Search for the cell housing the specified text and yield its (x, y) center coordinate. 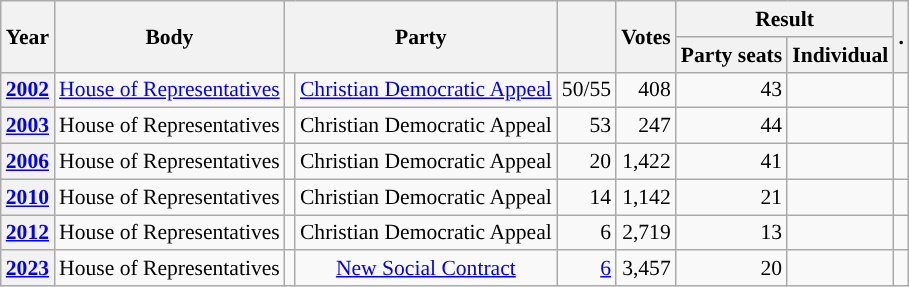
3,457 (646, 269)
Individual (840, 55)
13 (732, 233)
21 (732, 197)
Party (421, 36)
. (901, 36)
2003 (28, 126)
2002 (28, 90)
1,142 (646, 197)
44 (732, 126)
Year (28, 36)
50/55 (586, 90)
Body (170, 36)
2006 (28, 162)
2012 (28, 233)
New Social Contract (426, 269)
2023 (28, 269)
2010 (28, 197)
408 (646, 90)
41 (732, 162)
247 (646, 126)
Party seats (732, 55)
Votes (646, 36)
1,422 (646, 162)
53 (586, 126)
2,719 (646, 233)
14 (586, 197)
Result (785, 19)
43 (732, 90)
